Extract the (x, y) coordinate from the center of the cell holding the provided text.  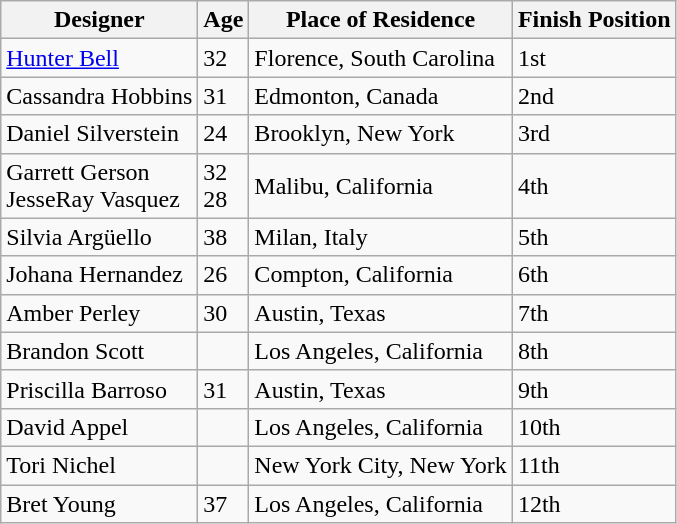
12th (594, 503)
Place of Residence (381, 20)
11th (594, 465)
4th (594, 186)
38 (224, 237)
5th (594, 237)
3228 (224, 186)
Florence, South Carolina (381, 58)
David Appel (100, 427)
7th (594, 313)
Finish Position (594, 20)
Malibu, California (381, 186)
Daniel Silverstein (100, 134)
26 (224, 275)
Bret Young (100, 503)
37 (224, 503)
Hunter Bell (100, 58)
Milan, Italy (381, 237)
30 (224, 313)
10th (594, 427)
Age (224, 20)
Brooklyn, New York (381, 134)
Edmonton, Canada (381, 96)
New York City, New York (381, 465)
3rd (594, 134)
Cassandra Hobbins (100, 96)
Amber Perley (100, 313)
1st (594, 58)
Johana Hernandez (100, 275)
Designer (100, 20)
Silvia Argüello (100, 237)
6th (594, 275)
Compton, California (381, 275)
Tori Nichel (100, 465)
Priscilla Barroso (100, 389)
Brandon Scott (100, 351)
24 (224, 134)
9th (594, 389)
2nd (594, 96)
32 (224, 58)
Garrett GersonJesseRay Vasquez (100, 186)
8th (594, 351)
